Scan for the cell matching the given text and deliver its (X, Y) coordinate at center. 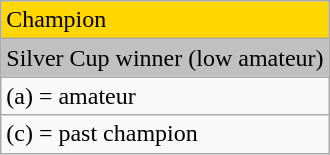
Champion (165, 20)
(a) = amateur (165, 96)
(c) = past champion (165, 134)
Silver Cup winner (low amateur) (165, 58)
